Search for the cell housing the specified text and yield its [X, Y] center coordinate. 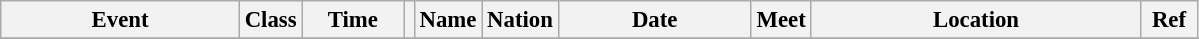
Date [654, 20]
Class [270, 20]
Ref [1169, 20]
Meet [781, 20]
Event [120, 20]
Name [448, 20]
Location [976, 20]
Nation [520, 20]
Time [353, 20]
